Return the [X, Y] coordinate for the center point of the cell that contains the specified text.  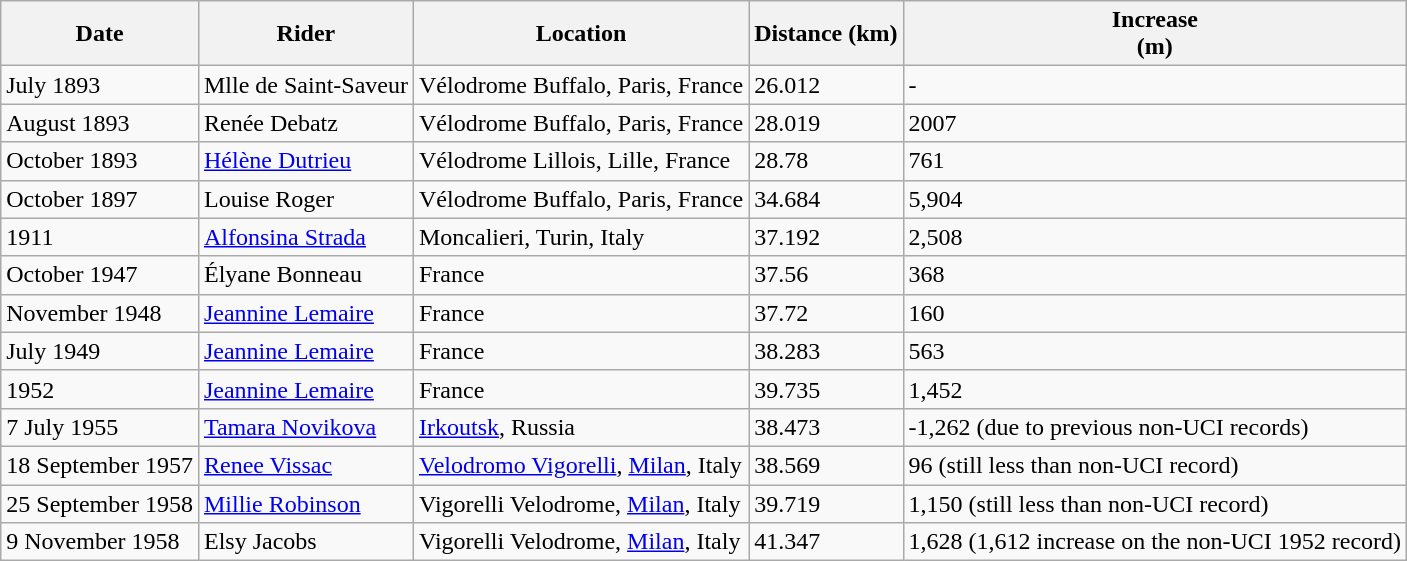
9 November 1958 [100, 542]
October 1897 [100, 199]
26.012 [826, 85]
October 1947 [100, 275]
2,508 [1155, 237]
Hélène Dutrieu [306, 161]
October 1893 [100, 161]
563 [1155, 351]
1952 [100, 389]
28.019 [826, 123]
Elsy Jacobs [306, 542]
Distance (km) [826, 34]
34.684 [826, 199]
96 (still less than non-UCI record) [1155, 465]
Mlle de Saint-Saveur [306, 85]
1,628 (1,612 increase on the non-UCI 1952 record) [1155, 542]
39.735 [826, 389]
37.192 [826, 237]
July 1949 [100, 351]
Velodromo Vigorelli, Milan, Italy [580, 465]
1,452 [1155, 389]
Renée Debatz [306, 123]
38.569 [826, 465]
August 1893 [100, 123]
368 [1155, 275]
Élyane Bonneau [306, 275]
160 [1155, 313]
Renee Vissac [306, 465]
25 September 1958 [100, 503]
Location [580, 34]
38.473 [826, 427]
Increase (m) [1155, 34]
Tamara Novikova [306, 427]
7 July 1955 [100, 427]
Date [100, 34]
Rider [306, 34]
37.72 [826, 313]
761 [1155, 161]
37.56 [826, 275]
38.283 [826, 351]
-1,262 (due to previous non-UCI records) [1155, 427]
1911 [100, 237]
39.719 [826, 503]
Louise Roger [306, 199]
Moncalieri, Turin, Italy [580, 237]
2007 [1155, 123]
- [1155, 85]
Alfonsina Strada [306, 237]
Millie Robinson [306, 503]
18 September 1957 [100, 465]
July 1893 [100, 85]
November 1948 [100, 313]
28.78 [826, 161]
Irkoutsk, Russia [580, 427]
1,150 (still less than non-UCI record) [1155, 503]
Vélodrome Lillois, Lille, France [580, 161]
5,904 [1155, 199]
41.347 [826, 542]
